Output the (X, Y) coordinate of the center of the cell containing the given text.  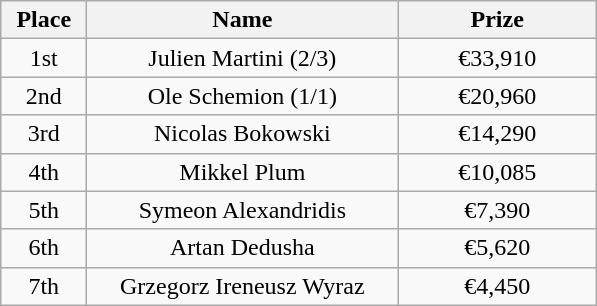
€7,390 (498, 210)
Prize (498, 20)
Mikkel Plum (242, 172)
€14,290 (498, 134)
Artan Dedusha (242, 248)
€4,450 (498, 286)
1st (44, 58)
3rd (44, 134)
2nd (44, 96)
7th (44, 286)
€33,910 (498, 58)
Ole Schemion (1/1) (242, 96)
€20,960 (498, 96)
€5,620 (498, 248)
€10,085 (498, 172)
4th (44, 172)
5th (44, 210)
6th (44, 248)
Place (44, 20)
Grzegorz Ireneusz Wyraz (242, 286)
Nicolas Bokowski (242, 134)
Julien Martini (2/3) (242, 58)
Name (242, 20)
Symeon Alexandridis (242, 210)
